Search for the cell housing the specified text and yield its [x, y] center coordinate. 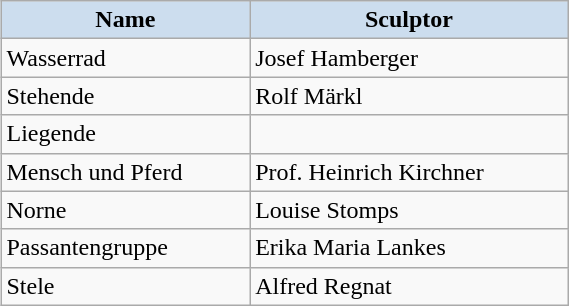
Erika Maria Lankes [410, 248]
Alfred Regnat [410, 286]
Name [126, 20]
Mensch und Pferd [126, 172]
Louise Stomps [410, 210]
Norne [126, 210]
Stele [126, 286]
Stehende [126, 96]
Sculptor [410, 20]
Liegende [126, 134]
Rolf Märkl [410, 96]
Josef Hamberger [410, 58]
Prof. Heinrich Kirchner [410, 172]
Wasserrad [126, 58]
Passantengruppe [126, 248]
